Scan for the cell matching the given text and deliver its [X, Y] coordinate at center. 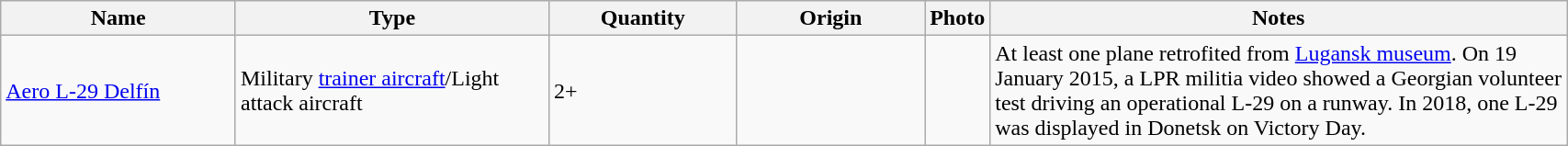
Quantity [643, 18]
Aero L-29 Delfín [118, 90]
Photo [957, 18]
Name [118, 18]
Type [391, 18]
Military trainer aircraft/Light attack aircraft [391, 90]
Notes [1279, 18]
2+ [643, 90]
Origin [830, 18]
